Scan for the cell matching the given text and deliver its (X, Y) coordinate at center. 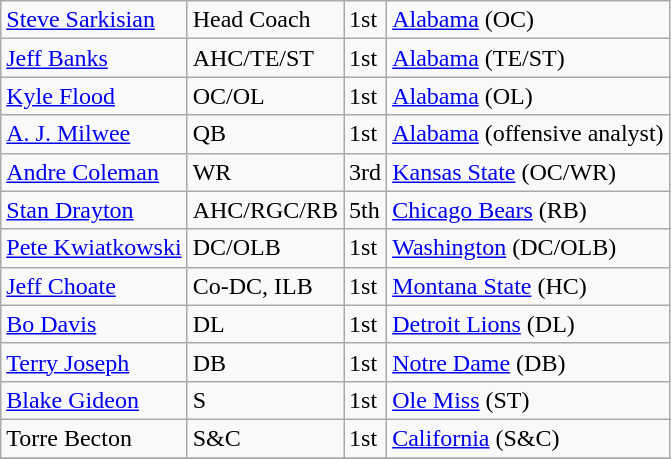
Montana State (HC) (528, 286)
DB (265, 362)
WR (265, 172)
AHC/RGC/RB (265, 210)
5th (366, 210)
QB (265, 134)
Ole Miss (ST) (528, 400)
Alabama (OC) (528, 20)
Stan Drayton (94, 210)
Head Coach (265, 20)
Detroit Lions (DL) (528, 324)
Torre Becton (94, 438)
S&C (265, 438)
California (S&C) (528, 438)
Terry Joseph (94, 362)
AHC/TE/ST (265, 58)
DC/OLB (265, 248)
Pete Kwiatkowski (94, 248)
3rd (366, 172)
Alabama (offensive analyst) (528, 134)
S (265, 400)
Alabama (OL) (528, 96)
Kyle Flood (94, 96)
Jeff Choate (94, 286)
Bo Davis (94, 324)
A. J. Milwee (94, 134)
DL (265, 324)
Steve Sarkisian (94, 20)
Co-DC, ILB (265, 286)
Jeff Banks (94, 58)
Washington (DC/OLB) (528, 248)
Andre Coleman (94, 172)
Kansas State (OC/WR) (528, 172)
Chicago Bears (RB) (528, 210)
Blake Gideon (94, 400)
OC/OL (265, 96)
Alabama (TE/ST) (528, 58)
Notre Dame (DB) (528, 362)
